Return [X, Y] of the center of cell containing provided text 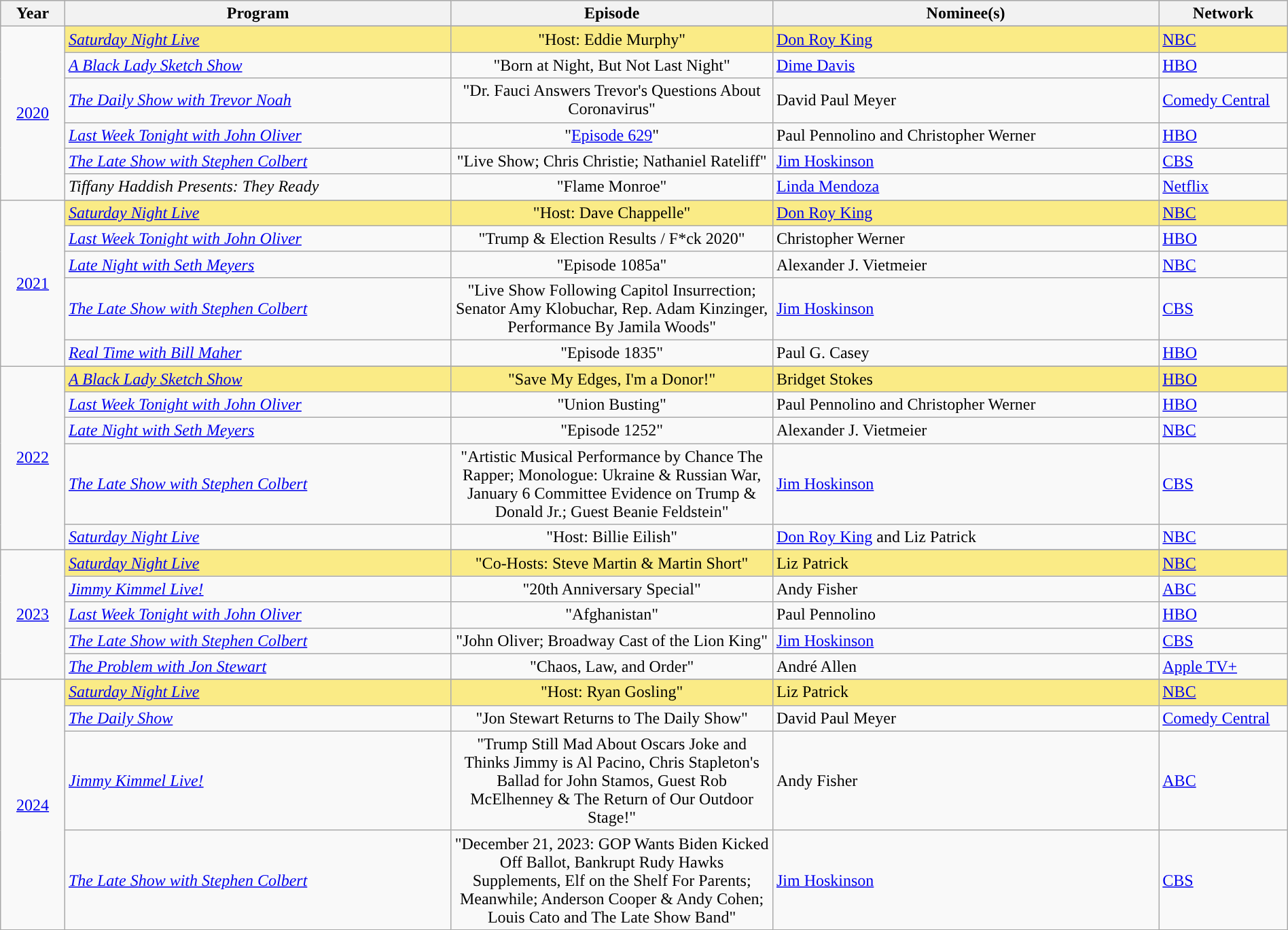
Don Roy King and Liz Patrick [965, 537]
"Live Show; Chris Christie; Nathaniel Rateliff" [612, 161]
2021 [33, 283]
"Afghanistan" [612, 615]
"Host: Eddie Murphy" [612, 39]
Nominee(s) [965, 14]
"Host: Billie Eilish" [612, 537]
"Host: Ryan Gosling" [612, 692]
"Host: Dave Chappelle" [612, 213]
"Trump & Election Results / F*ck 2020" [612, 238]
"John Oliver; Broadway Cast of the Lion King" [612, 641]
The Daily Show [257, 718]
"Dr. Fauci Answers Trevor's Questions About Coronavirus" [612, 101]
Paul Pennolino [965, 615]
"Episode 1252" [612, 431]
Year [33, 14]
"Save My Edges, I'm a Donor!" [612, 378]
"20th Anniversary Special" [612, 589]
Program [257, 14]
Network [1223, 14]
2020 [33, 113]
Paul G. Casey [965, 353]
"Live Show Following Capitol Insurrection; Senator Amy Klobuchar, Rep. Adam Kinzinger, Performance By Jamila Woods" [612, 308]
The Daily Show with Trevor Noah [257, 101]
Christopher Werner [965, 238]
2023 [33, 615]
"Episode 1085a" [612, 264]
2022 [33, 458]
The Problem with Jon Stewart [257, 666]
Dime Davis [965, 65]
Apple TV+ [1223, 666]
"Jon Stewart Returns to The Daily Show" [612, 718]
2024 [33, 804]
"Chaos, Law, and Order" [612, 666]
"Episode 1835" [612, 353]
Real Time with Bill Maher [257, 353]
"Born at Night, But Not Last Night" [612, 65]
Linda Mendoza [965, 187]
Tiffany Haddish Presents: They Ready [257, 187]
Episode [612, 14]
"Co-Hosts: Steve Martin & Martin Short" [612, 563]
Bridget Stokes [965, 378]
"Episode 629" [612, 135]
Netflix [1223, 187]
André Allen [965, 666]
"Union Busting" [612, 405]
"Flame Monroe" [612, 187]
